From the cell containing the given text, extract its center point as (X, Y) coordinate. 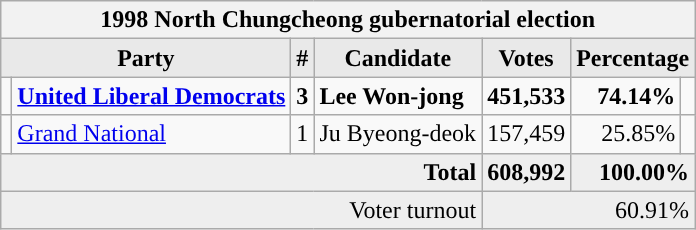
Voter turnout (242, 210)
United Liberal Democrats (152, 96)
608,992 (526, 172)
Lee Won-jong (398, 96)
451,533 (526, 96)
Votes (526, 58)
100.00% (633, 172)
Total (242, 172)
# (302, 58)
Party (146, 58)
157,459 (526, 134)
1998 North Chungcheong gubernatorial election (348, 20)
Grand National (152, 134)
3 (302, 96)
60.91% (588, 210)
Candidate (398, 58)
1 (302, 134)
Percentage (633, 58)
74.14% (626, 96)
Ju Byeong-deok (398, 134)
25.85% (626, 134)
